Find where the given text appears and provide that cell's center as [x, y] coordinate. 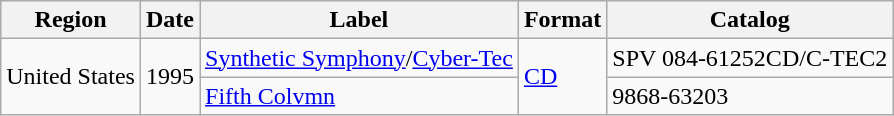
Date [170, 20]
Synthetic Symphony/Cyber-Tec [360, 58]
Label [360, 20]
9868-63203 [750, 96]
Region [71, 20]
Catalog [750, 20]
1995 [170, 77]
Format [562, 20]
Fifth Colvmn [360, 96]
CD [562, 77]
United States [71, 77]
SPV 084-61252CD/C-TEC2 [750, 58]
